Pinpoint the cell where the given text exists, returning its (X, Y) midpoint coordinate. 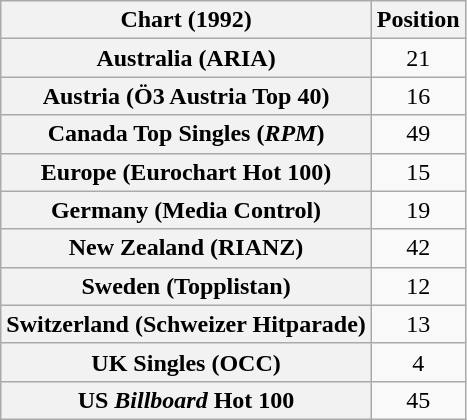
UK Singles (OCC) (186, 362)
21 (418, 58)
Austria (Ö3 Austria Top 40) (186, 96)
Canada Top Singles (RPM) (186, 134)
13 (418, 324)
Sweden (Topplistan) (186, 286)
15 (418, 172)
Europe (Eurochart Hot 100) (186, 172)
Switzerland (Schweizer Hitparade) (186, 324)
45 (418, 400)
Germany (Media Control) (186, 210)
49 (418, 134)
Position (418, 20)
42 (418, 248)
19 (418, 210)
16 (418, 96)
Chart (1992) (186, 20)
US Billboard Hot 100 (186, 400)
4 (418, 362)
Australia (ARIA) (186, 58)
12 (418, 286)
New Zealand (RIANZ) (186, 248)
